Return the (x, y) coordinate for the center point of the cell that contains the specified text.  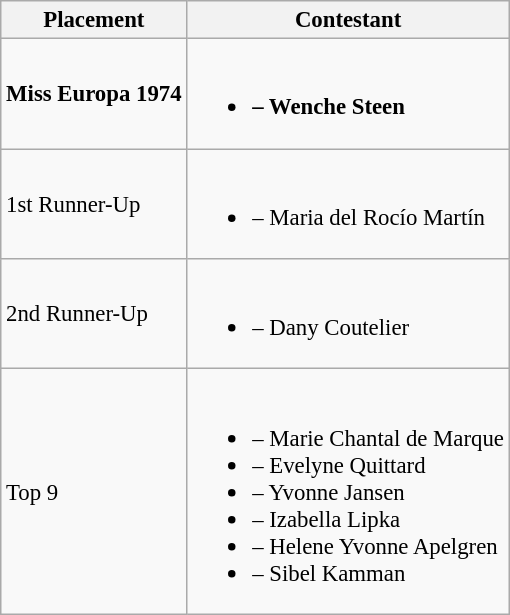
Placement (94, 20)
– Wenche Steen (348, 94)
2nd Runner-Up (94, 314)
Top 9 (94, 492)
Miss Europa 1974 (94, 94)
Contestant (348, 20)
– Maria del Rocío Martín (348, 204)
1st Runner-Up (94, 204)
– Marie Chantal de Marque – Evelyne Quittard – Yvonne Jansen – Izabella Lipka – Helene Yvonne Apelgren – Sibel Kamman (348, 492)
– Dany Coutelier (348, 314)
